Extract the (X, Y) coordinate from the center of the cell holding the provided text.  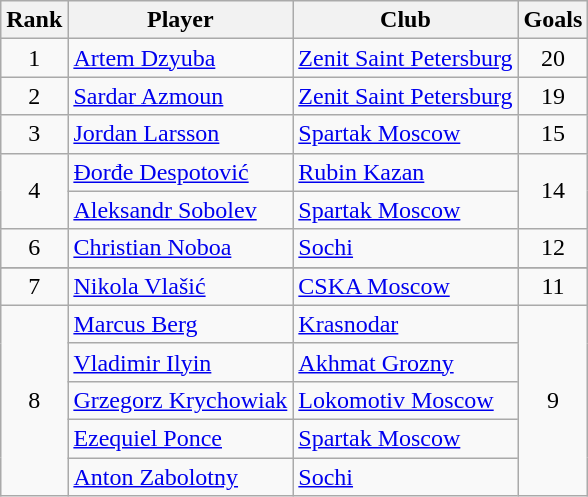
15 (553, 134)
Rank (34, 20)
Aleksandr Sobolev (180, 210)
Nikola Vlašić (180, 286)
19 (553, 96)
Krasnodar (406, 324)
Artem Dzyuba (180, 58)
3 (34, 134)
2 (34, 96)
Player (180, 20)
9 (553, 400)
Lokomotiv Moscow (406, 400)
20 (553, 58)
Club (406, 20)
Anton Zabolotny (180, 477)
Christian Noboa (180, 248)
Rubin Kazan (406, 172)
1 (34, 58)
CSKA Moscow (406, 286)
11 (553, 286)
7 (34, 286)
Ezequiel Ponce (180, 438)
Grzegorz Krychowiak (180, 400)
12 (553, 248)
8 (34, 400)
Akhmat Grozny (406, 362)
Vladimir Ilyin (180, 362)
Jordan Larsson (180, 134)
4 (34, 191)
Goals (553, 20)
Marcus Berg (180, 324)
Đorđe Despotović (180, 172)
Sardar Azmoun (180, 96)
14 (553, 191)
6 (34, 248)
